Search for the cell housing the specified text and yield its [x, y] center coordinate. 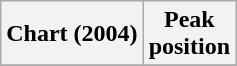
Chart (2004) [72, 34]
Peakposition [189, 34]
